Extract the [x, y] coordinate from the center of the cell holding the provided text.  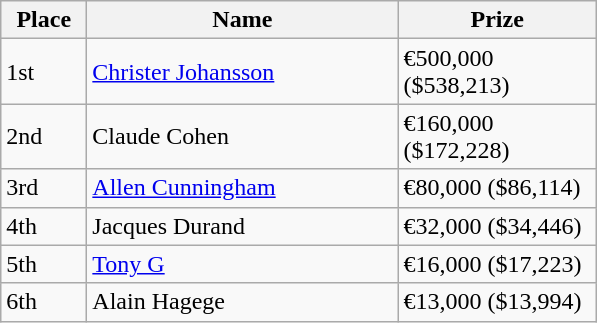
€13,000 ($13,994) [498, 302]
1st [44, 72]
Allen Cunningham [242, 188]
Jacques Durand [242, 226]
€500,000 ($538,213) [498, 72]
€160,000 ($172,228) [498, 136]
€80,000 ($86,114) [498, 188]
Place [44, 20]
Name [242, 20]
Claude Cohen [242, 136]
Tony G [242, 264]
6th [44, 302]
4th [44, 226]
2nd [44, 136]
Christer Johansson [242, 72]
Alain Hagege [242, 302]
5th [44, 264]
€32,000 ($34,446) [498, 226]
Prize [498, 20]
€16,000 ($17,223) [498, 264]
3rd [44, 188]
